Capture the cell that displays the provided text and extract its (X, Y) central coordinate. 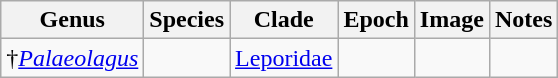
Genus (72, 20)
†Palaeolagus (72, 58)
Clade (284, 20)
Species (187, 20)
Leporidae (284, 58)
Image (452, 20)
Notes (523, 20)
Epoch (376, 20)
